Pinpoint the cell where the given text exists, returning its (x, y) midpoint coordinate. 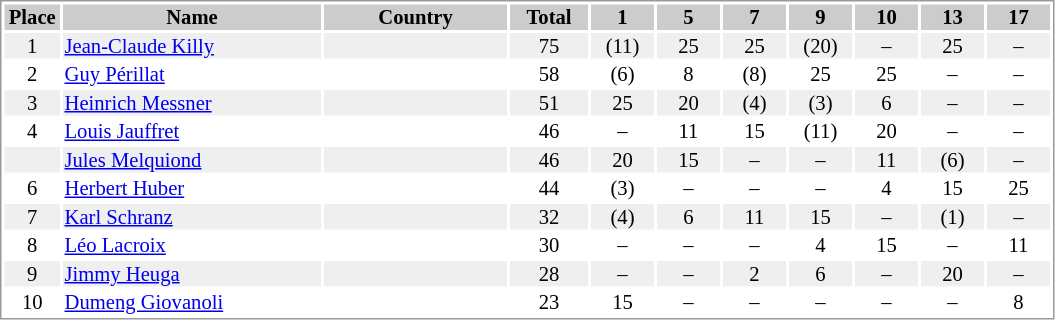
17 (1018, 17)
Jean-Claude Killy (192, 46)
Louis Jauffret (192, 131)
58 (549, 75)
Dumeng Giovanoli (192, 303)
32 (549, 217)
Jules Melquiond (192, 160)
44 (549, 189)
Heinrich Messner (192, 103)
Herbert Huber (192, 189)
13 (952, 17)
(1) (952, 217)
(8) (754, 75)
3 (32, 103)
Léo Lacroix (192, 245)
28 (549, 274)
Total (549, 17)
51 (549, 103)
Name (192, 17)
Karl Schranz (192, 217)
5 (688, 17)
Guy Périllat (192, 75)
Country (416, 17)
75 (549, 46)
30 (549, 245)
Jimmy Heuga (192, 274)
Place (32, 17)
(20) (820, 46)
23 (549, 303)
